Pinpoint the cell where the given text exists, returning its (X, Y) midpoint coordinate. 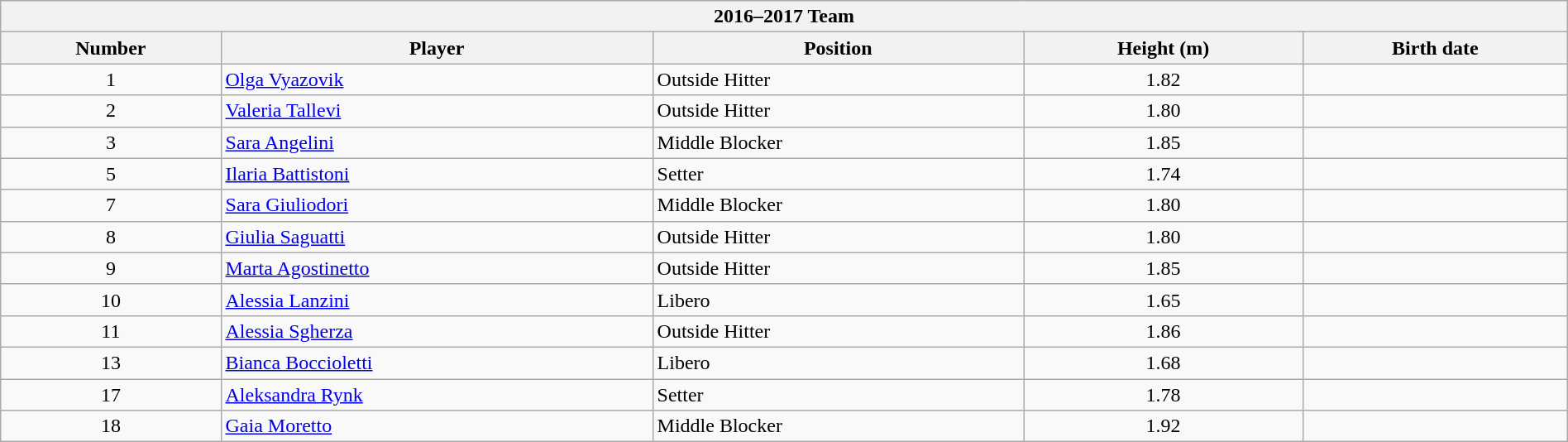
Valeria Tallevi (437, 111)
3 (111, 142)
Aleksandra Rynk (437, 395)
1 (111, 79)
18 (111, 426)
Alessia Sgherza (437, 331)
1.82 (1164, 79)
1.68 (1164, 363)
1.74 (1164, 174)
Player (437, 48)
5 (111, 174)
Alessia Lanzini (437, 300)
1.92 (1164, 426)
7 (111, 205)
Sara Giuliodori (437, 205)
Olga Vyazovik (437, 79)
10 (111, 300)
Birth date (1436, 48)
9 (111, 268)
Sara Angelini (437, 142)
11 (111, 331)
17 (111, 395)
Giulia Saguatti (437, 237)
2016–2017 Team (784, 17)
Bianca Boccioletti (437, 363)
2 (111, 111)
1.78 (1164, 395)
Number (111, 48)
Gaia Moretto (437, 426)
Height (m) (1164, 48)
1.86 (1164, 331)
1.65 (1164, 300)
8 (111, 237)
Ilaria Battistoni (437, 174)
Position (838, 48)
Marta Agostinetto (437, 268)
13 (111, 363)
